Capture the cell that displays the provided text and extract its (X, Y) central coordinate. 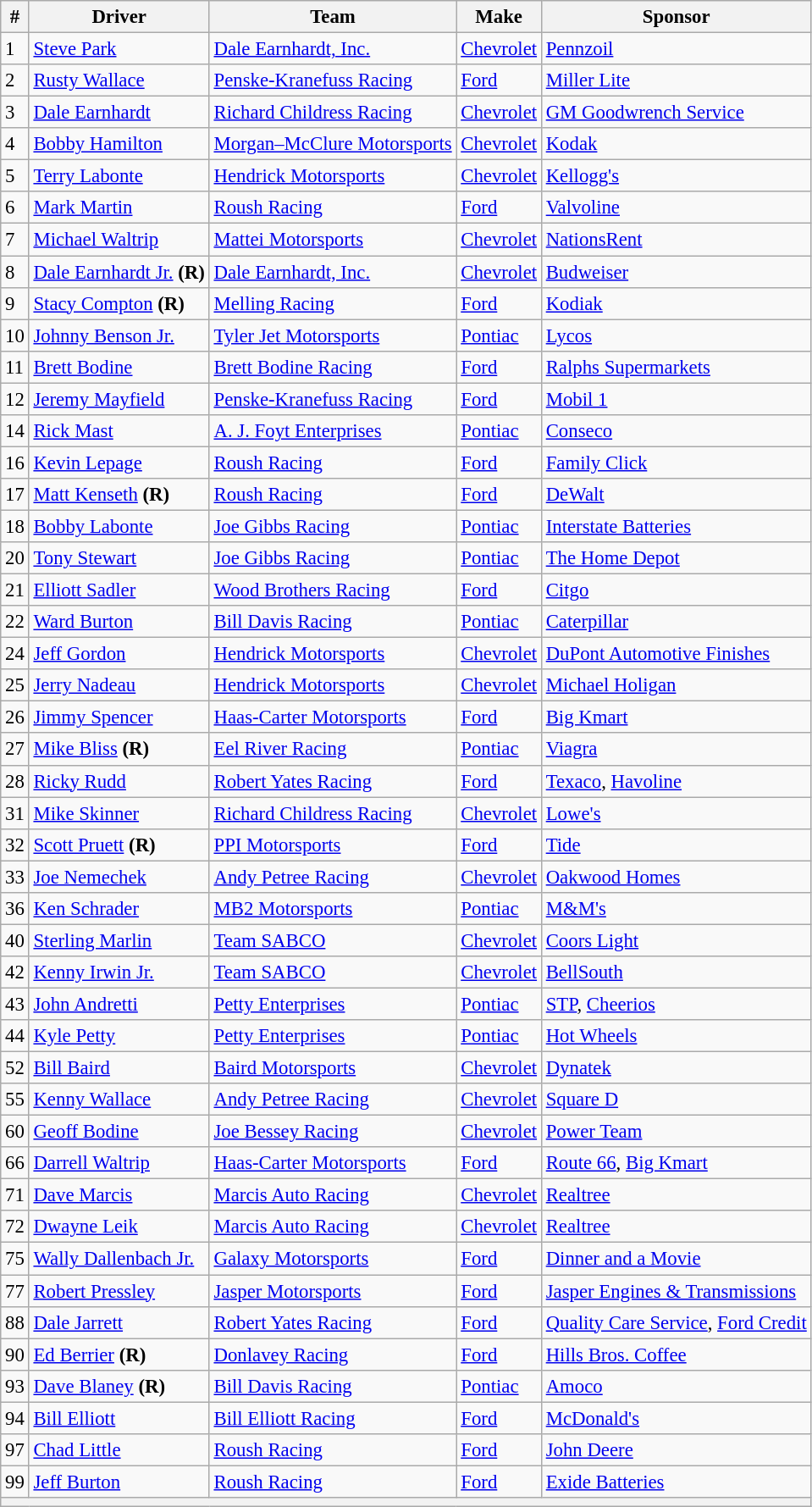
Galaxy Motorsports (333, 1259)
28 (15, 781)
Dale Earnhardt Jr. (R) (119, 272)
Stacy Compton (R) (119, 303)
90 (15, 1355)
Chad Little (119, 1450)
21 (15, 590)
Square D (676, 1100)
Melling Racing (333, 303)
24 (15, 654)
Johnny Benson Jr. (119, 335)
10 (15, 335)
Kodak (676, 144)
Dynatek (676, 1068)
6 (15, 208)
Baird Motorsports (333, 1068)
Ricky Rudd (119, 781)
Ralphs Supermarkets (676, 367)
20 (15, 558)
Bill Elliott (119, 1418)
88 (15, 1322)
NationsRent (676, 240)
BellSouth (676, 972)
Quality Care Service, Ford Credit (676, 1322)
Bobby Hamilton (119, 144)
33 (15, 877)
Terry Labonte (119, 176)
Kodiak (676, 303)
Ken Schrader (119, 909)
Sterling Marlin (119, 940)
Kyle Petty (119, 1036)
Power Team (676, 1132)
40 (15, 940)
7 (15, 240)
Texaco, Havoline (676, 781)
Jerry Nadeau (119, 685)
Kenny Irwin Jr. (119, 972)
The Home Depot (676, 558)
14 (15, 431)
Joe Nemechek (119, 877)
4 (15, 144)
31 (15, 813)
Tony Stewart (119, 558)
Mattei Motorsports (333, 240)
Coors Light (676, 940)
DuPont Automotive Finishes (676, 654)
42 (15, 972)
Steve Park (119, 49)
DeWalt (676, 495)
John Andretti (119, 1004)
Rick Mast (119, 431)
Budweiser (676, 272)
Kenny Wallace (119, 1100)
Brett Bodine Racing (333, 367)
Wally Dallenbach Jr. (119, 1259)
Dale Earnhardt (119, 113)
Lowe's (676, 813)
Jasper Engines & Transmissions (676, 1291)
Sponsor (676, 17)
Big Kmart (676, 717)
Route 66, Big Kmart (676, 1163)
94 (15, 1418)
Driver (119, 17)
Brett Bodine (119, 367)
Geoff Bodine (119, 1132)
Morgan–McClure Motorsports (333, 144)
77 (15, 1291)
Dave Marcis (119, 1195)
Caterpillar (676, 622)
STP, Cheerios (676, 1004)
17 (15, 495)
Tyler Jet Motorsports (333, 335)
55 (15, 1100)
25 (15, 685)
Wood Brothers Racing (333, 590)
26 (15, 717)
Jeff Burton (119, 1482)
Michael Holigan (676, 685)
36 (15, 909)
Jasper Motorsports (333, 1291)
52 (15, 1068)
Family Click (676, 463)
GM Goodwrench Service (676, 113)
Interstate Batteries (676, 526)
Donlavey Racing (333, 1355)
McDonald's (676, 1418)
1 (15, 49)
44 (15, 1036)
Oakwood Homes (676, 877)
Matt Kenseth (R) (119, 495)
12 (15, 399)
John Deere (676, 1450)
Pennzoil (676, 49)
# (15, 17)
99 (15, 1482)
16 (15, 463)
Exide Batteries (676, 1482)
97 (15, 1450)
3 (15, 113)
43 (15, 1004)
93 (15, 1386)
Mike Bliss (R) (119, 750)
Valvoline (676, 208)
75 (15, 1259)
A. J. Foyt Enterprises (333, 431)
Dave Blaney (R) (119, 1386)
Bill Elliott Racing (333, 1418)
60 (15, 1132)
18 (15, 526)
32 (15, 845)
Joe Bessey Racing (333, 1132)
PPI Motorsports (333, 845)
11 (15, 367)
22 (15, 622)
Eel River Racing (333, 750)
Viagra (676, 750)
8 (15, 272)
Hills Bros. Coffee (676, 1355)
Jimmy Spencer (119, 717)
MB2 Motorsports (333, 909)
Jeremy Mayfield (119, 399)
Ed Berrier (R) (119, 1355)
Bobby Labonte (119, 526)
Robert Pressley (119, 1291)
Mobil 1 (676, 399)
Bill Baird (119, 1068)
Elliott Sadler (119, 590)
2 (15, 80)
Team (333, 17)
5 (15, 176)
Hot Wheels (676, 1036)
Make (499, 17)
Dale Jarrett (119, 1322)
Kevin Lepage (119, 463)
Citgo (676, 590)
Miller Lite (676, 80)
Scott Pruett (R) (119, 845)
M&M's (676, 909)
Conseco (676, 431)
72 (15, 1227)
71 (15, 1195)
Tide (676, 845)
27 (15, 750)
Kellogg's (676, 176)
Mark Martin (119, 208)
Michael Waltrip (119, 240)
Rusty Wallace (119, 80)
Mike Skinner (119, 813)
Darrell Waltrip (119, 1163)
Dinner and a Movie (676, 1259)
Amoco (676, 1386)
Ward Burton (119, 622)
Dwayne Leik (119, 1227)
Lycos (676, 335)
9 (15, 303)
66 (15, 1163)
Jeff Gordon (119, 654)
